Provide the [X, Y] coordinate of the cell's center where the given text is located.  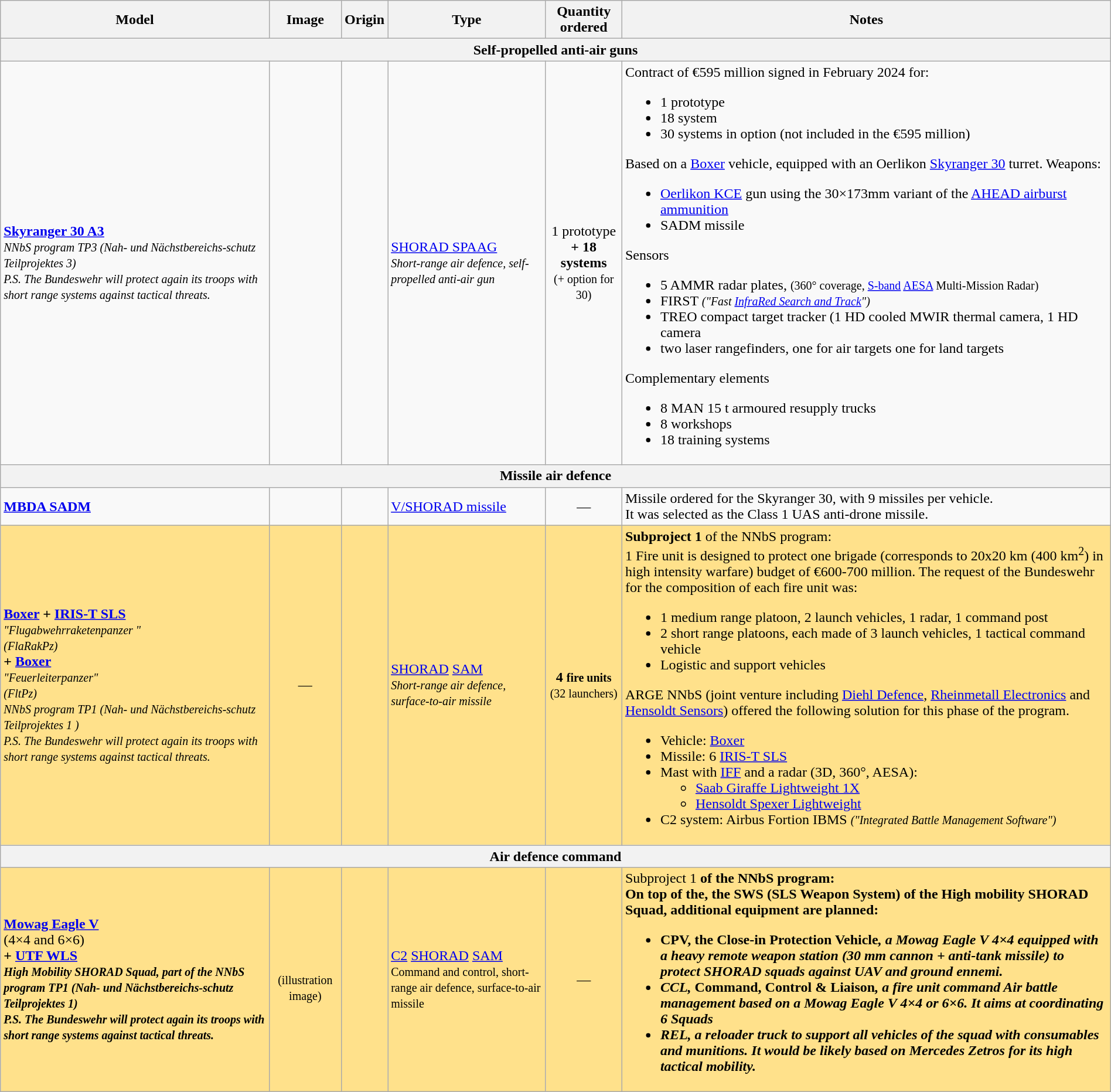
C2 SHORAD SAMCommand and control, short-range air defence, surface-to-air missile [466, 980]
MBDA SADM [135, 506]
Model [135, 20]
Notes [866, 20]
(illustration image) [305, 980]
4 fire units(32 launchers) [584, 685]
SHORAD SPAAGShort-range air defence, self-propelled anti-air gun [466, 263]
Image [305, 20]
Air defence command [555, 856]
Type [466, 20]
1 prototype+ 18 systems(+ option for 30) [584, 263]
Origin [364, 20]
Self-propelled anti-air guns [555, 50]
Missile air defence [555, 476]
Quantity ordered [584, 20]
SHORAD SAMShort-range air defence, surface-to-air missile [466, 685]
Missile ordered for the Skyranger 30, with 9 missiles per vehicle.It was selected as the Class 1 UAS anti-drone missile. [866, 506]
V/SHORAD missile [466, 506]
